Capture the cell that displays the provided text and extract its (X, Y) central coordinate. 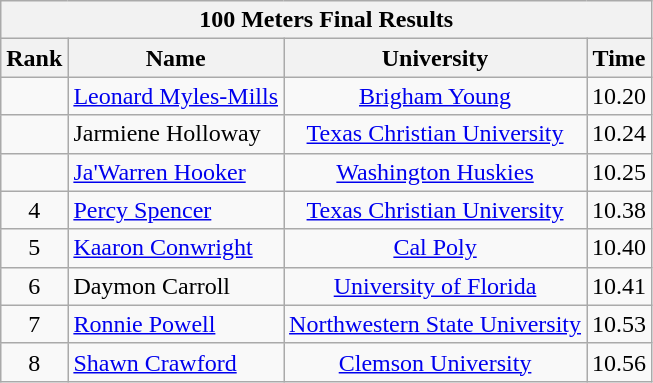
8 (34, 362)
10.56 (620, 362)
100 Meters Final Results (326, 20)
10.40 (620, 248)
Ronnie Powell (176, 324)
Name (176, 58)
10.38 (620, 210)
10.41 (620, 286)
5 (34, 248)
6 (34, 286)
Jarmiene Holloway (176, 134)
10.24 (620, 134)
Time (620, 58)
Clemson University (436, 362)
Brigham Young (436, 96)
University (436, 58)
10.25 (620, 172)
10.53 (620, 324)
Kaaron Conwright (176, 248)
Washington Huskies (436, 172)
Rank (34, 58)
Daymon Carroll (176, 286)
Percy Spencer (176, 210)
University of Florida (436, 286)
Leonard Myles-Mills (176, 96)
Shawn Crawford (176, 362)
Northwestern State University (436, 324)
Cal Poly (436, 248)
7 (34, 324)
Ja'Warren Hooker (176, 172)
10.20 (620, 96)
4 (34, 210)
